Return (x, y) of the center of cell containing provided text 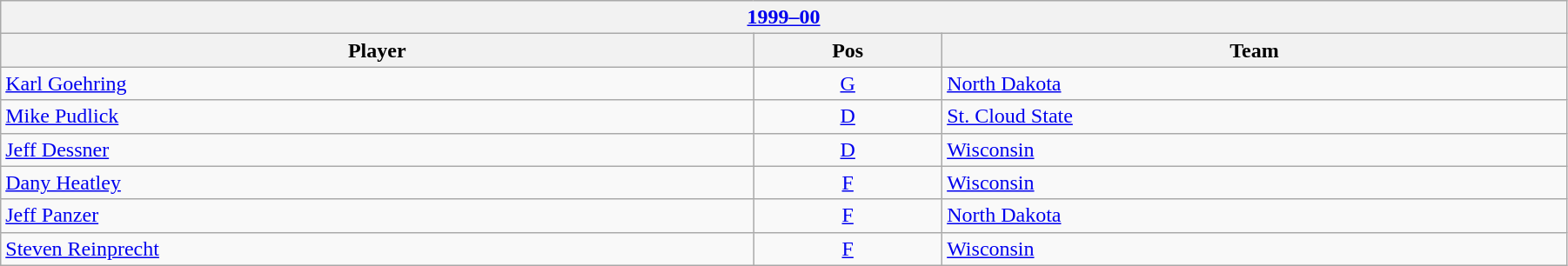
Dany Heatley (378, 183)
1999–00 (784, 17)
Jeff Dessner (378, 150)
Karl Goehring (378, 83)
G (848, 83)
Mike Pudlick (378, 116)
Pos (848, 50)
Team (1255, 50)
Jeff Panzer (378, 216)
St. Cloud State (1255, 116)
Steven Reinprecht (378, 249)
Player (378, 50)
